Provide the (x, y) coordinate of the cell's center where the given text is located.  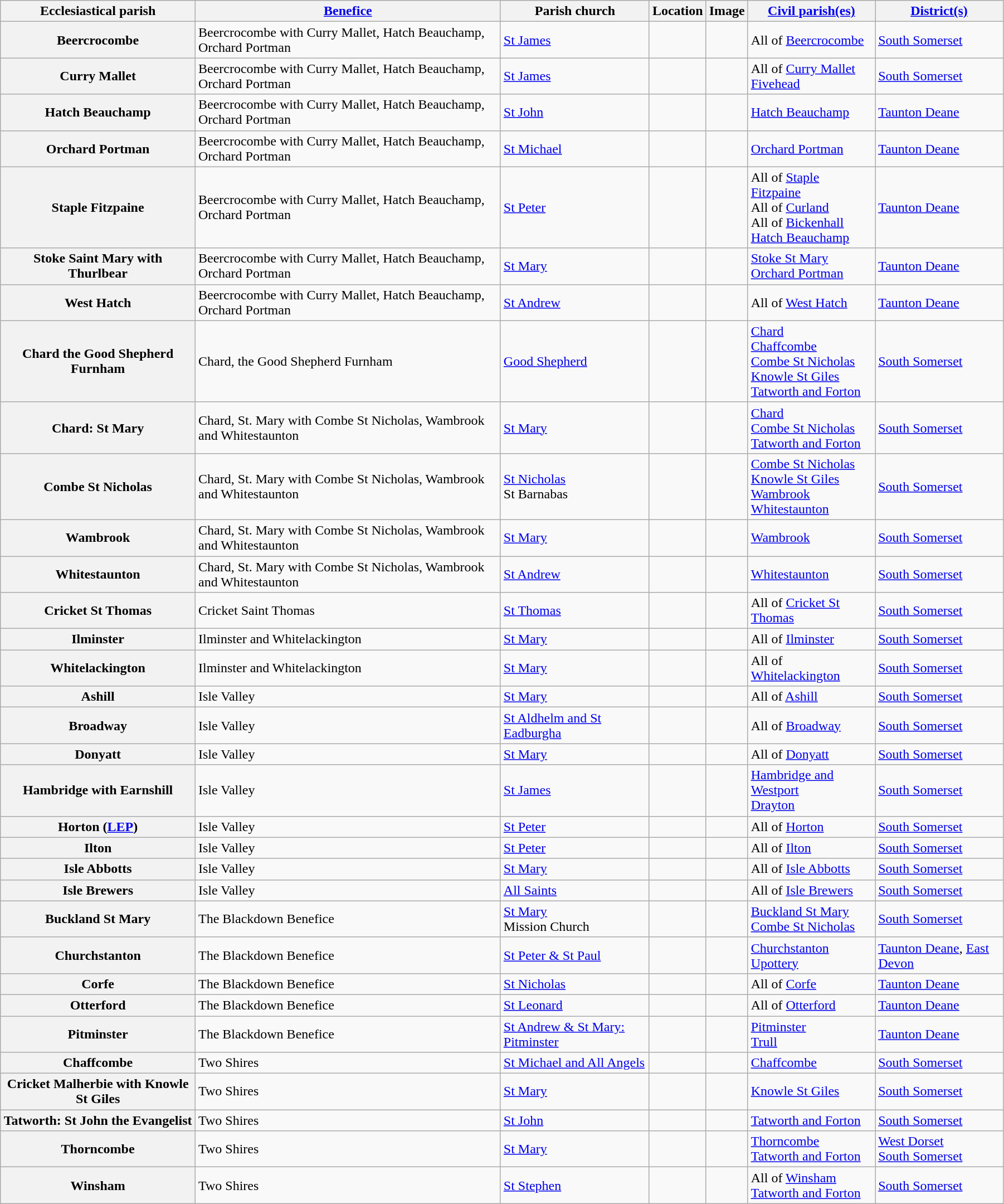
Corfe (98, 984)
All of Broadway (811, 726)
Isle Abbotts (98, 869)
Stoke St Mary Orchard Portman (811, 266)
Chard Combe St Nicholas Tatworth and Forton (811, 428)
St Leonard (575, 1005)
Whitelackington (98, 668)
Pitminster Trull (811, 1033)
All of Isle Brewers (811, 890)
Thorncombe (98, 1149)
West Hatch (98, 302)
Thorncombe Tatworth and Forton (811, 1149)
Image (727, 11)
Ecclesiastical parish (98, 11)
Broadway (98, 726)
St Stephen (575, 1185)
All of Curry Mallet Fivehead (811, 76)
All of West Hatch (811, 302)
St Nicholas (575, 984)
Buckland St Mary Combe St Nicholas (811, 919)
Churchstanton Upottery (811, 955)
All of Whitelackington (811, 668)
Benefice (348, 11)
All of Beercrocombe (811, 40)
Tatworth: St John the Evangelist (98, 1120)
All of Staple Fitzpaine All of CurlandAll of Bickenhall Hatch Beauchamp (811, 207)
Ilminster (98, 639)
Pitminster (98, 1033)
Donyatt (98, 754)
All of Cricket St Thomas (811, 611)
Chard Chaffcombe Combe St Nicholas Knowle St Giles Tatworth and Forton (811, 361)
Buckland St Mary (98, 919)
St NicholasSt Barnabas (575, 486)
Isle Brewers (98, 890)
Staple Fitzpaine (98, 207)
Taunton Deane, East Devon (939, 955)
West Dorset South Somerset (939, 1149)
Cricket St Thomas (98, 611)
Horton (LEP) (98, 827)
Beercrocombe (98, 40)
St Michael (575, 148)
All of Isle Abbotts (811, 869)
All Saints (575, 890)
St Thomas (575, 611)
Combe St Nicholas (98, 486)
Knowle St Giles (811, 1091)
Churchstanton (98, 955)
Combe St Nicholas Knowle St Giles Wambrook Whitestaunton (811, 486)
Hambridge and Westport Drayton (811, 790)
Stoke Saint Mary with Thurlbear (98, 266)
Otterford (98, 1005)
Chard the Good Shepherd Furnham (98, 361)
Parish church (575, 11)
St Aldhelm and St Eadburgha (575, 726)
Curry Mallet (98, 76)
Cricket Saint Thomas (348, 611)
St Michael and All Angels (575, 1063)
St MaryMission Church (575, 919)
Ashill (98, 697)
Civil parish(es) (811, 11)
All of Horton (811, 827)
All of Ashill (811, 697)
Chard, the Good Shepherd Furnham (348, 361)
St Peter & St Paul (575, 955)
All of Corfe (811, 984)
Ilton (98, 848)
All of Otterford (811, 1005)
Cricket Malherbie with Knowle St Giles (98, 1091)
District(s) (939, 11)
All of Donyatt (811, 754)
Winsham (98, 1185)
St Andrew & St Mary: Pitminster (575, 1033)
Location (678, 11)
Hambridge with Earnshill (98, 790)
Chard: St Mary (98, 428)
All of Ilton (811, 848)
All of Ilminster (811, 639)
Good Shepherd (575, 361)
All of Winsham Tatworth and Forton (811, 1185)
Tatworth and Forton (811, 1120)
